Locate the cell with the specified text and output its (x, y) center coordinate. 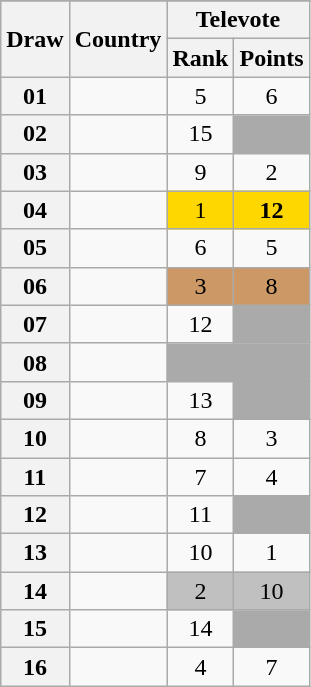
Rank (200, 58)
03 (35, 172)
9 (200, 172)
Points (272, 58)
09 (35, 400)
02 (35, 134)
Country (118, 39)
Draw (35, 39)
06 (35, 286)
16 (35, 667)
04 (35, 210)
07 (35, 324)
01 (35, 96)
05 (35, 248)
Televote (238, 20)
08 (35, 362)
